From the cell containing the given text, extract its center point as [X, Y] coordinate. 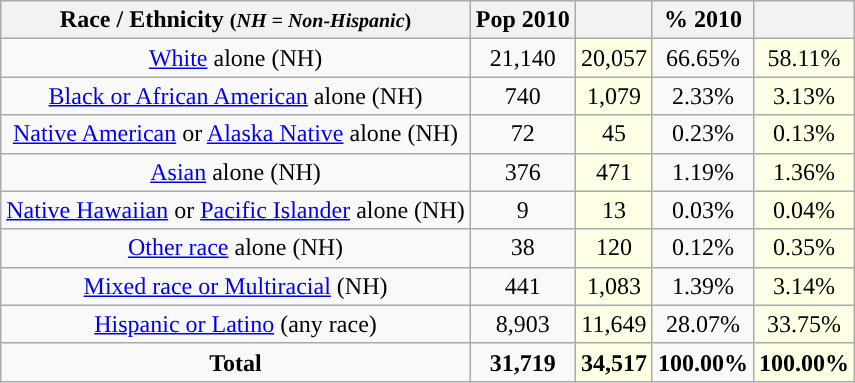
740 [522, 96]
20,057 [614, 58]
Native Hawaiian or Pacific Islander alone (NH) [236, 210]
471 [614, 172]
66.65% [702, 58]
33.75% [804, 324]
441 [522, 286]
13 [614, 210]
1.19% [702, 172]
21,140 [522, 58]
1.39% [702, 286]
Pop 2010 [522, 20]
28.07% [702, 324]
72 [522, 134]
Total [236, 362]
9 [522, 210]
Other race alone (NH) [236, 248]
Black or African American alone (NH) [236, 96]
0.03% [702, 210]
2.33% [702, 96]
376 [522, 172]
% 2010 [702, 20]
120 [614, 248]
Mixed race or Multiracial (NH) [236, 286]
31,719 [522, 362]
Race / Ethnicity (NH = Non-Hispanic) [236, 20]
45 [614, 134]
11,649 [614, 324]
Native American or Alaska Native alone (NH) [236, 134]
0.12% [702, 248]
Hispanic or Latino (any race) [236, 324]
0.35% [804, 248]
3.13% [804, 96]
0.23% [702, 134]
1,079 [614, 96]
58.11% [804, 58]
0.13% [804, 134]
38 [522, 248]
0.04% [804, 210]
White alone (NH) [236, 58]
1.36% [804, 172]
3.14% [804, 286]
1,083 [614, 286]
8,903 [522, 324]
Asian alone (NH) [236, 172]
34,517 [614, 362]
